Provide the [X, Y] coordinate of the cell's center where the given text is located.  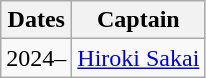
Hiroki Sakai [138, 58]
2024– [36, 58]
Dates [36, 20]
Captain [138, 20]
